Return the (x, y) coordinate for the center point of the cell that contains the specified text.  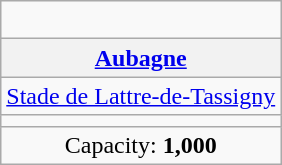
Stade de Lattre-de-Tassigny (141, 96)
Capacity: 1,000 (141, 145)
Aubagne (141, 58)
